Pinpoint the cell where the given text exists, returning its (X, Y) midpoint coordinate. 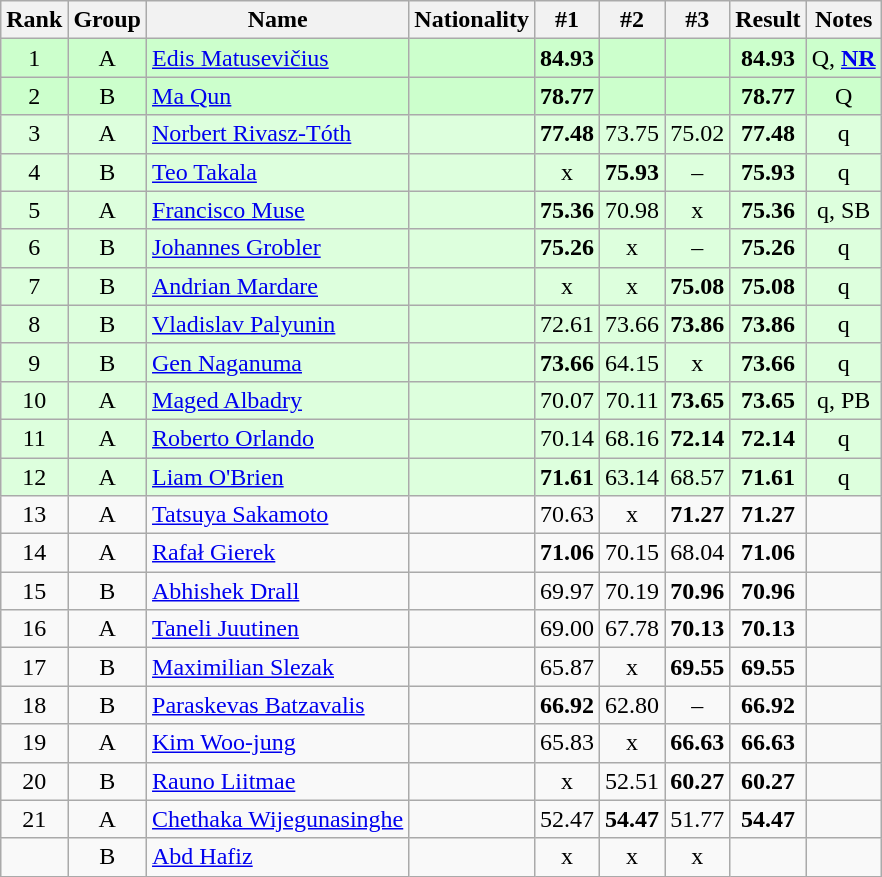
75.02 (698, 134)
12 (34, 477)
70.19 (632, 591)
15 (34, 591)
14 (34, 553)
52.51 (632, 781)
51.77 (698, 819)
Maximilian Slezak (278, 667)
70.63 (568, 515)
10 (34, 400)
13 (34, 515)
Name (278, 20)
Abd Hafiz (278, 857)
21 (34, 819)
Notes (844, 20)
67.78 (632, 629)
70.14 (568, 438)
Vladislav Palyunin (278, 324)
Chethaka Wijegunasinghe (278, 819)
63.14 (632, 477)
65.87 (568, 667)
#3 (698, 20)
70.07 (568, 400)
#2 (632, 20)
Teo Takala (278, 172)
70.11 (632, 400)
70.15 (632, 553)
2 (34, 96)
7 (34, 286)
Rank (34, 20)
4 (34, 172)
69.97 (568, 591)
Rafał Gierek (278, 553)
18 (34, 705)
Rauno Liitmae (278, 781)
8 (34, 324)
Johannes Grobler (278, 248)
Group (108, 20)
5 (34, 210)
Nationality (472, 20)
72.61 (568, 324)
Edis Matusevičius (278, 58)
q, PB (844, 400)
68.04 (698, 553)
68.57 (698, 477)
11 (34, 438)
69.00 (568, 629)
20 (34, 781)
Norbert Rivasz-Tóth (278, 134)
Maged Albadry (278, 400)
Q (844, 96)
70.98 (632, 210)
q, SB (844, 210)
Roberto Orlando (278, 438)
17 (34, 667)
62.80 (632, 705)
3 (34, 134)
1 (34, 58)
73.75 (632, 134)
Result (768, 20)
65.83 (568, 743)
Abhishek Drall (278, 591)
Gen Naganuma (278, 362)
16 (34, 629)
9 (34, 362)
19 (34, 743)
52.47 (568, 819)
6 (34, 248)
Tatsuya Sakamoto (278, 515)
Taneli Juutinen (278, 629)
Francisco Muse (278, 210)
Liam O'Brien (278, 477)
Kim Woo-jung (278, 743)
Andrian Mardare (278, 286)
68.16 (632, 438)
64.15 (632, 362)
#1 (568, 20)
Paraskevas Batzavalis (278, 705)
Q, NR (844, 58)
Ma Qun (278, 96)
